Pinpoint the cell where the given text exists, returning its [X, Y] midpoint coordinate. 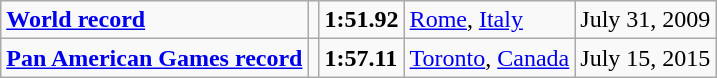
1:51.92 [362, 20]
Pan American Games record [154, 58]
1:57.11 [362, 58]
Toronto, Canada [490, 58]
July 15, 2015 [646, 58]
World record [154, 20]
Rome, Italy [490, 20]
July 31, 2009 [646, 20]
